Provide the (X, Y) coordinate of the cell's center where the given text is located.  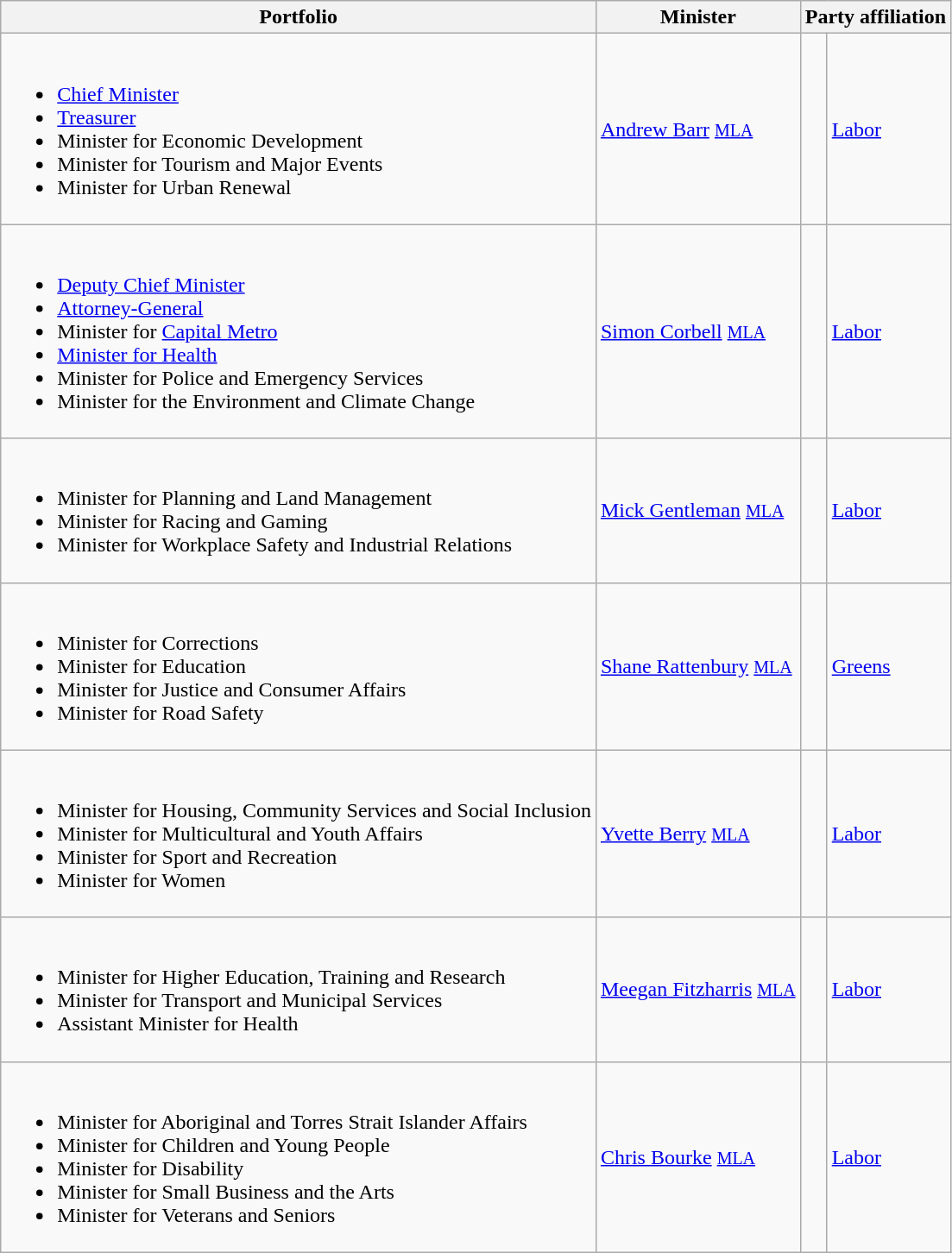
Minister for Planning and Land ManagementMinister for Racing and GamingMinister for Workplace Safety and Industrial Relations (299, 511)
Yvette Berry MLA (697, 834)
Minister for Higher Education, Training and ResearchMinister for Transport and Municipal ServicesAssistant Minister for Health (299, 989)
Party affiliation (875, 17)
Shane Rattenbury MLA (697, 666)
Minister (697, 17)
Minister for CorrectionsMinister for EducationMinister for Justice and Consumer AffairsMinister for Road Safety (299, 666)
Greens (889, 666)
Andrew Barr MLA (697, 129)
Portfolio (299, 17)
Chief MinisterTreasurerMinister for Economic DevelopmentMinister for Tourism and Major EventsMinister for Urban Renewal (299, 129)
Chris Bourke MLA (697, 1156)
Simon Corbell MLA (697, 331)
Meegan Fitzharris MLA (697, 989)
Mick Gentleman MLA (697, 511)
